Capture the cell that displays the provided text and extract its (x, y) central coordinate. 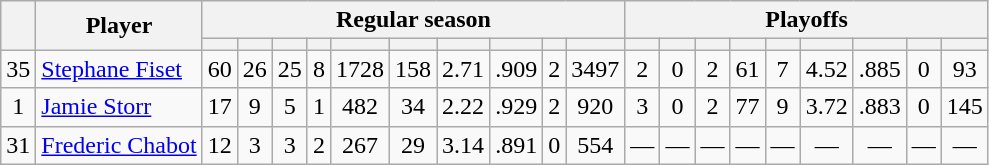
267 (360, 145)
920 (596, 107)
5 (290, 107)
12 (220, 145)
2.22 (464, 107)
Regular season (414, 20)
.885 (880, 69)
77 (748, 107)
25 (290, 69)
2.71 (464, 69)
3.14 (464, 145)
.883 (880, 107)
35 (18, 69)
31 (18, 145)
482 (360, 107)
8 (318, 69)
26 (254, 69)
Playoffs (807, 20)
93 (964, 69)
4.52 (826, 69)
7 (782, 69)
Player (119, 26)
Stephane Fiset (119, 69)
3497 (596, 69)
.909 (516, 69)
Frederic Chabot (119, 145)
.929 (516, 107)
34 (412, 107)
17 (220, 107)
158 (412, 69)
61 (748, 69)
29 (412, 145)
.891 (516, 145)
Jamie Storr (119, 107)
554 (596, 145)
3.72 (826, 107)
145 (964, 107)
1728 (360, 69)
60 (220, 69)
